From the cell containing the given text, extract its center point as [X, Y] coordinate. 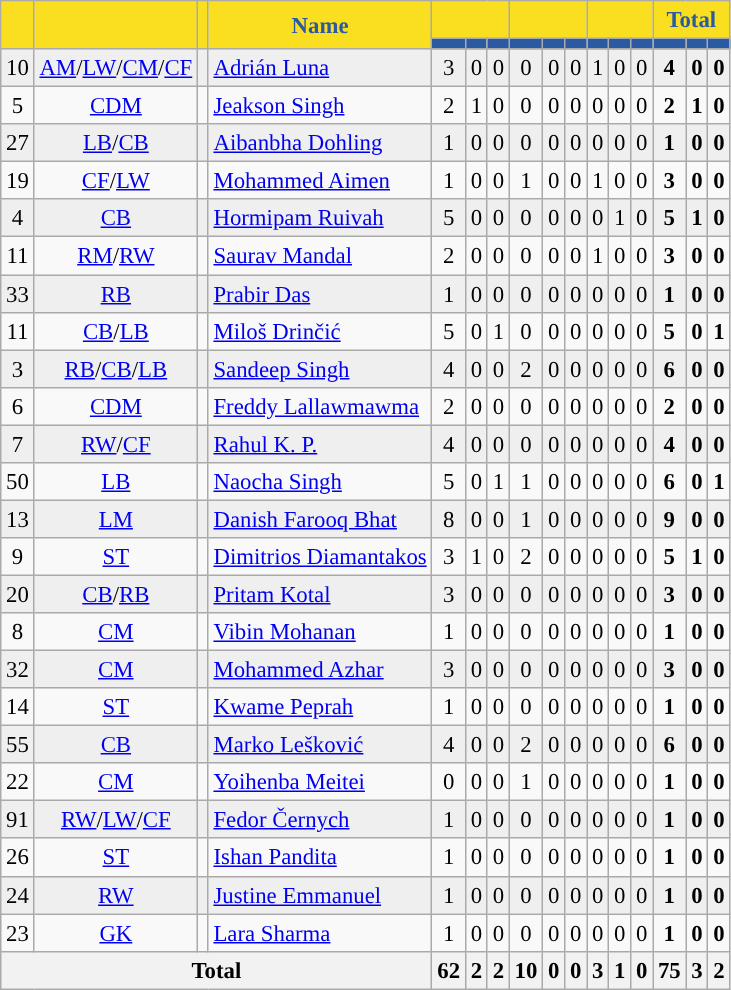
LM [116, 519]
Vibin Mohanan [320, 632]
CB/LB [116, 331]
7 [18, 444]
CF/LW [116, 181]
33 [18, 294]
19 [18, 181]
CB/RB [116, 594]
50 [18, 482]
Sandeep Singh [320, 369]
AM/LW/CM/CF [116, 68]
LB/CB [116, 143]
RW [116, 895]
23 [18, 933]
Fedor Černych [320, 820]
14 [18, 707]
Jeakson Singh [320, 106]
Marko Lešković [320, 745]
Mohammed Azhar [320, 670]
RB/CB/LB [116, 369]
62 [448, 970]
24 [18, 895]
Kwame Peprah [320, 707]
Yoihenba Meitei [320, 782]
GK [116, 933]
LB [116, 482]
Mohammed Aimen [320, 181]
22 [18, 782]
Miloš Drinčić [320, 331]
Prabir Das [320, 294]
Justine Emmanuel [320, 895]
55 [18, 745]
26 [18, 858]
Ishan Pandita [320, 858]
Aibanbha Dohling [320, 143]
RW/CF [116, 444]
Dimitrios Diamantakos [320, 557]
RW/LW/CF [116, 820]
Rahul K. P. [320, 444]
Naocha Singh [320, 482]
RM/RW [116, 256]
Hormipam Ruivah [320, 219]
75 [670, 970]
Adrián Luna [320, 68]
Pritam Kotal [320, 594]
Freddy Lallawmawma [320, 406]
32 [18, 670]
Danish Farooq Bhat [320, 519]
RB [116, 294]
20 [18, 594]
13 [18, 519]
91 [18, 820]
27 [18, 143]
Saurav Mandal [320, 256]
Lara Sharma [320, 933]
Name [320, 25]
